Scan for the cell matching the given text and deliver its [x, y] coordinate at center. 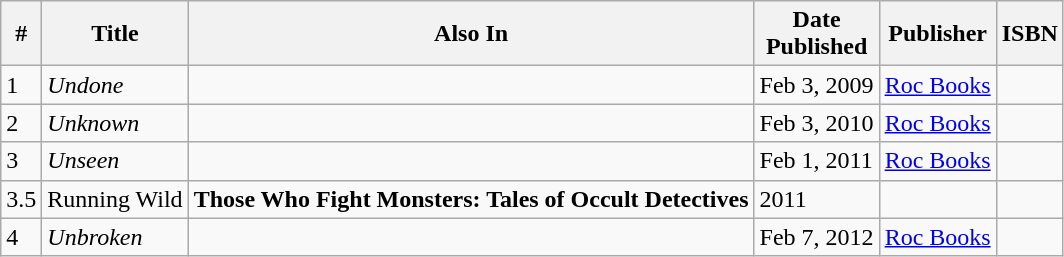
2 [22, 123]
ISBN [1030, 34]
Undone [115, 85]
Unknown [115, 123]
Also In [471, 34]
Publisher [938, 34]
1 [22, 85]
DatePublished [816, 34]
4 [22, 237]
2011 [816, 199]
Feb 3, 2010 [816, 123]
Unseen [115, 161]
Feb 1, 2011 [816, 161]
Title [115, 34]
Unbroken [115, 237]
Feb 3, 2009 [816, 85]
Feb 7, 2012 [816, 237]
Those Who Fight Monsters: Tales of Occult Detectives [471, 199]
# [22, 34]
3 [22, 161]
Running Wild [115, 199]
3.5 [22, 199]
